Identify which cell holds the provided text, then report its [x, y] central coordinate. 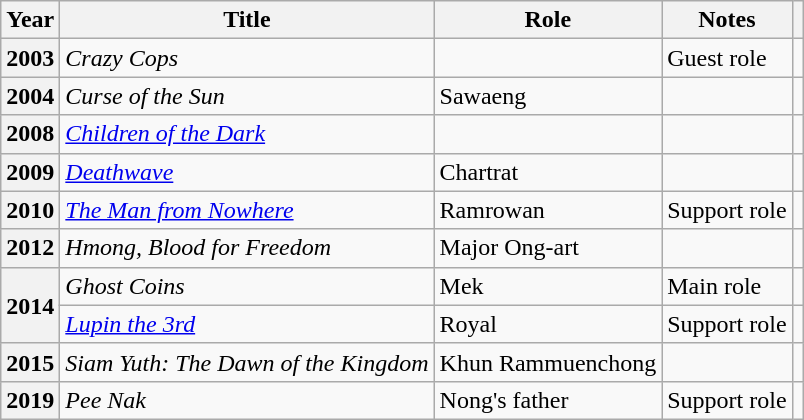
Ghost Coins [247, 286]
Main role [727, 286]
Title [247, 20]
Sawaeng [548, 96]
Ramrowan [548, 210]
Hmong, Blood for Freedom [247, 248]
Chartrat [548, 172]
Role [548, 20]
Khun Rammuenchong [548, 362]
Major Ong-art [548, 248]
Siam Yuth: The Dawn of the Kingdom [247, 362]
2012 [30, 248]
2015 [30, 362]
Year [30, 20]
Notes [727, 20]
2009 [30, 172]
2019 [30, 400]
Royal [548, 324]
Nong's father [548, 400]
Pee Nak [247, 400]
2014 [30, 305]
Children of the Dark [247, 134]
Curse of the Sun [247, 96]
2003 [30, 58]
Guest role [727, 58]
The Man from Nowhere [247, 210]
Lupin the 3rd [247, 324]
2004 [30, 96]
Crazy Cops [247, 58]
2010 [30, 210]
Deathwave [247, 172]
Mek [548, 286]
2008 [30, 134]
